Output the (X, Y) coordinate of the center of the cell containing the given text.  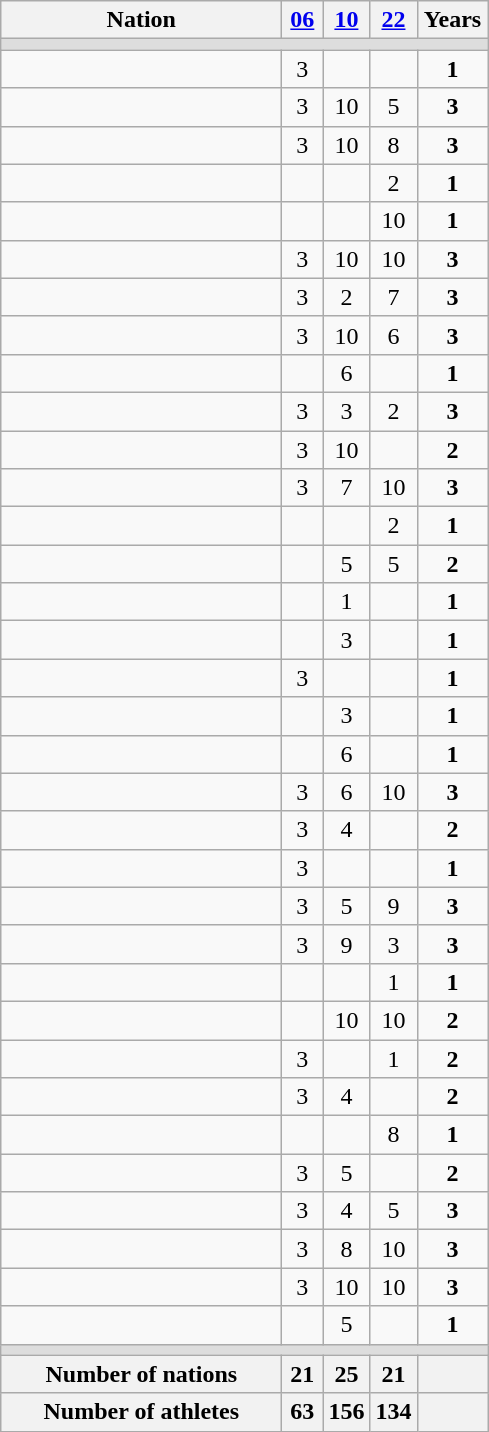
63 (302, 1412)
Number of nations (142, 1374)
Years (452, 20)
Nation (142, 20)
22 (394, 20)
06 (302, 20)
Number of athletes (142, 1412)
156 (346, 1412)
134 (394, 1412)
25 (346, 1374)
